Detect which cell encompasses the target text, then output its (X, Y) center coordinate. 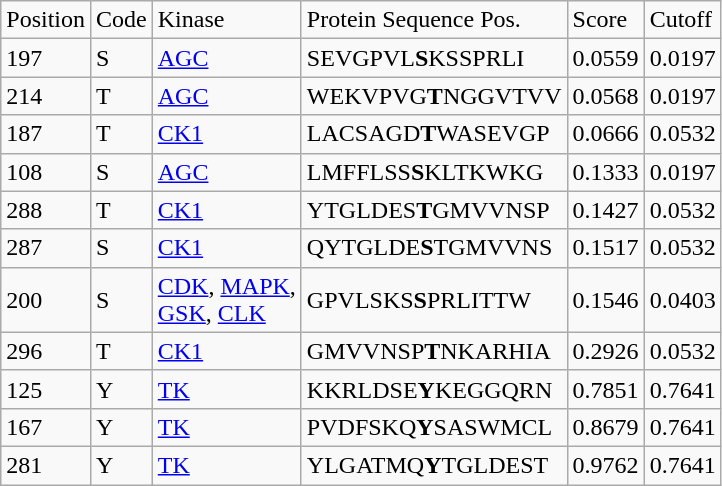
SEVGPVLSKSSPRLI (434, 58)
0.9762 (606, 465)
Score (606, 20)
Kinase (226, 20)
125 (46, 389)
KKRLDSEYKEGGQRN (434, 389)
0.1427 (606, 210)
WEKVPVGTNGGVTVV (434, 96)
0.2926 (606, 351)
LACSAGDTWASEVGP (434, 134)
0.0559 (606, 58)
0.0568 (606, 96)
288 (46, 210)
108 (46, 172)
167 (46, 427)
200 (46, 300)
0.0666 (606, 134)
197 (46, 58)
QYTGLDESTGMVVNS (434, 248)
0.1333 (606, 172)
281 (46, 465)
0.1546 (606, 300)
PVDFSKQYSASWMCL (434, 427)
Cutoff (682, 20)
287 (46, 248)
296 (46, 351)
GMVVNSPTNKARHIA (434, 351)
214 (46, 96)
CDK, MAPK,GSK, CLK (226, 300)
Code (122, 20)
0.1517 (606, 248)
YTGLDESTGMVVNSP (434, 210)
187 (46, 134)
0.7851 (606, 389)
0.8679 (606, 427)
Position (46, 20)
YLGATMQYTGLDEST (434, 465)
0.0403 (682, 300)
Protein Sequence Pos. (434, 20)
LMFFLSSSKLTKWKG (434, 172)
GPVLSKSSPRLITTW (434, 300)
